Output the (X, Y) coordinate of the center of the cell containing the given text.  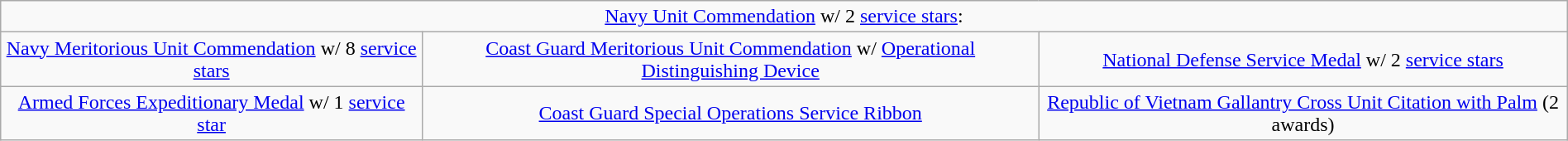
Armed Forces Expeditionary Medal w/ 1 service star (212, 113)
Navy Unit Commendation w/ 2 service stars: (784, 17)
Navy Meritorious Unit Commendation w/ 8 service stars (212, 60)
Coast Guard Special Operations Service Ribbon (731, 113)
Republic of Vietnam Gallantry Cross Unit Citation with Palm (2 awards) (1303, 113)
Coast Guard Meritorious Unit Commendation w/ Operational Distinguishing Device (731, 60)
National Defense Service Medal w/ 2 service stars (1303, 60)
